Return the [X, Y] coordinate for the center point of the cell that contains the specified text.  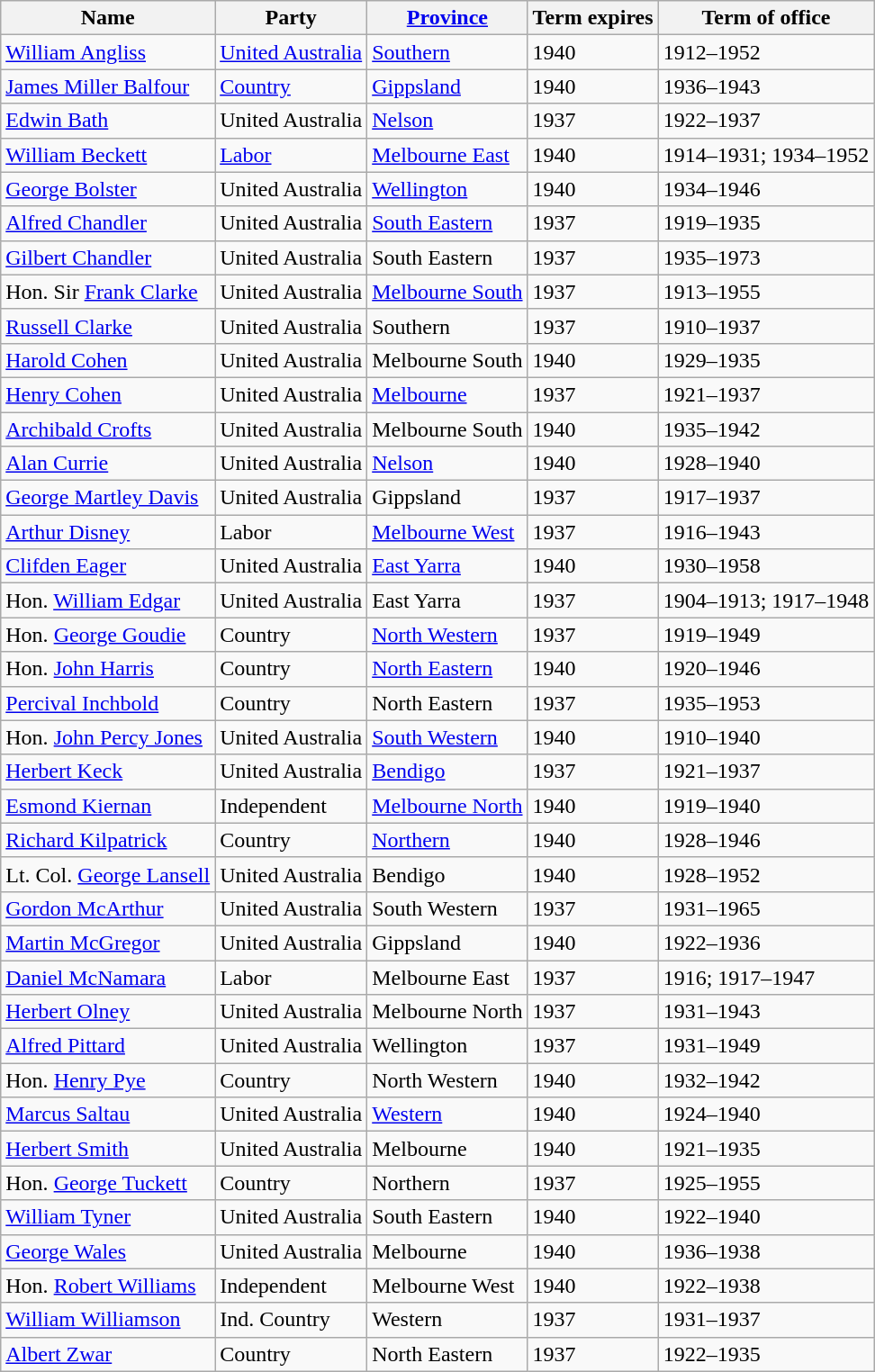
Richard Kilpatrick [108, 840]
Ind. Country [292, 1320]
1913–1955 [766, 292]
1910–1940 [766, 737]
1922–1940 [766, 1217]
Herbert Keck [108, 772]
James Miller Balfour [108, 86]
1920–1946 [766, 669]
Esmond Kiernan [108, 806]
1921–1935 [766, 1149]
Term expires [592, 18]
1928–1946 [766, 840]
1931–1965 [766, 908]
Percival Inchbold [108, 703]
1919–1940 [766, 806]
Gilbert Chandler [108, 257]
1935–1942 [766, 429]
1924–1940 [766, 1115]
1917–1937 [766, 498]
Term of office [766, 18]
Herbert Olney [108, 1012]
1930–1958 [766, 566]
1931–1943 [766, 1012]
Edwin Bath [108, 121]
Name [108, 18]
Martin McGregor [108, 943]
1922–1936 [766, 943]
Party [292, 18]
1910–1937 [766, 326]
1935–1953 [766, 703]
Russell Clarke [108, 326]
Alan Currie [108, 464]
Arthur Disney [108, 532]
Hon. Sir Frank Clarke [108, 292]
Hon. George Goudie [108, 635]
1931–1949 [766, 1046]
1922–1935 [766, 1354]
1912–1952 [766, 52]
1936–1938 [766, 1251]
Clifden Eager [108, 566]
1936–1943 [766, 86]
1931–1937 [766, 1320]
Hon. George Tuckett [108, 1183]
1922–1938 [766, 1286]
Hon. John Percy Jones [108, 737]
1916–1943 [766, 532]
1922–1937 [766, 121]
Lt. Col. George Lansell [108, 874]
Province [447, 18]
Archibald Crofts [108, 429]
Hon. Robert Williams [108, 1286]
George Martley Davis [108, 498]
William Williamson [108, 1320]
Hon. John Harris [108, 669]
1935–1973 [766, 257]
1919–1949 [766, 635]
George Bolster [108, 189]
1934–1946 [766, 189]
Marcus Saltau [108, 1115]
1904–1913; 1917–1948 [766, 600]
William Tyner [108, 1217]
George Wales [108, 1251]
Henry Cohen [108, 394]
1928–1940 [766, 464]
Hon. Henry Pye [108, 1080]
Hon. William Edgar [108, 600]
William Angliss [108, 52]
1929–1935 [766, 360]
Daniel McNamara [108, 977]
Harold Cohen [108, 360]
1916; 1917–1947 [766, 977]
1932–1942 [766, 1080]
1928–1952 [766, 874]
Albert Zwar [108, 1354]
Alfred Chandler [108, 223]
Gordon McArthur [108, 908]
1919–1935 [766, 223]
William Beckett [108, 155]
Alfred Pittard [108, 1046]
Herbert Smith [108, 1149]
1914–1931; 1934–1952 [766, 155]
1925–1955 [766, 1183]
